Provide the (x, y) coordinate of the cell's center where the given text is located.  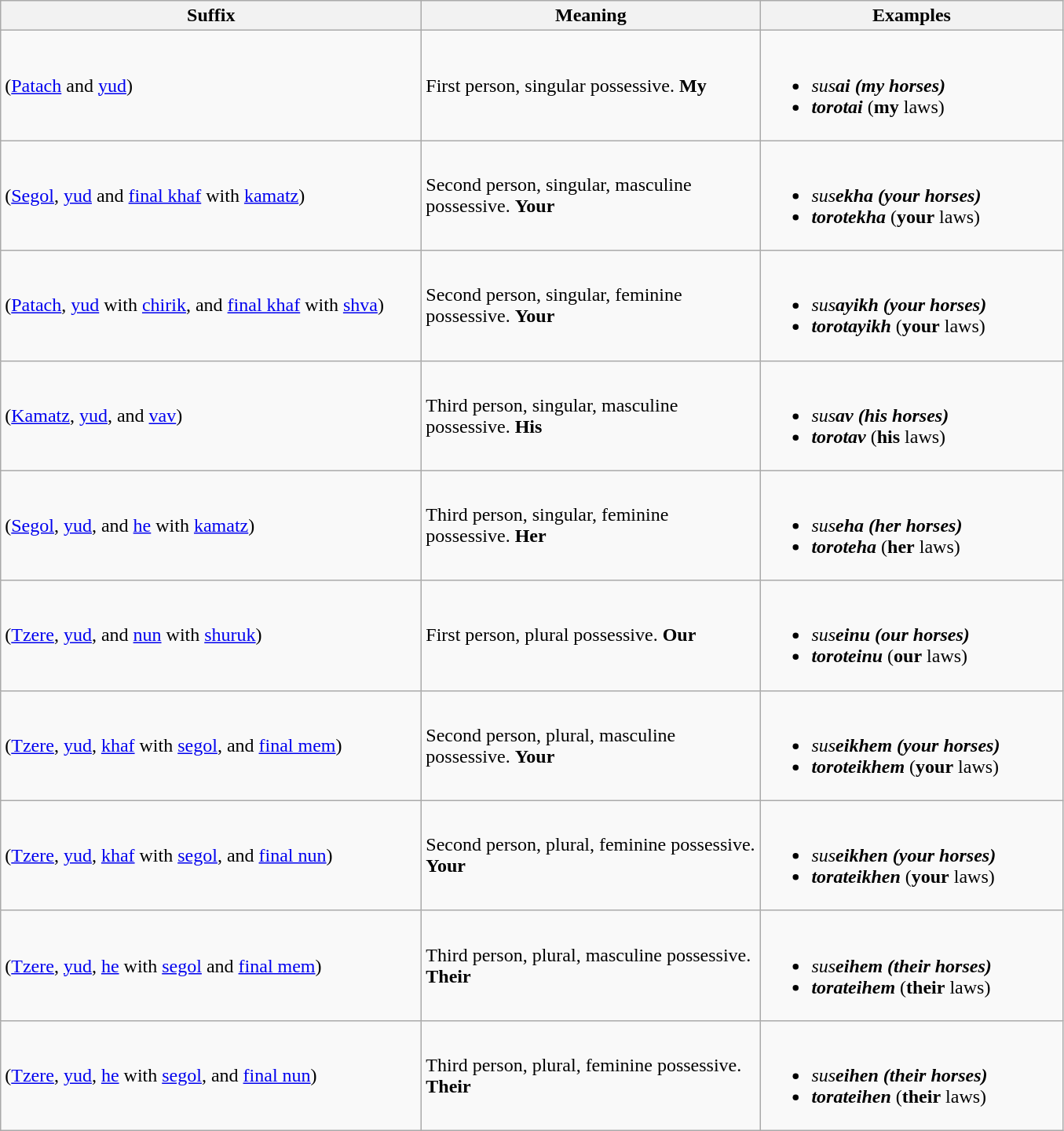
suseihem (their horses) torateihem (their laws) (912, 965)
(Kamatz, yud, and vav) (211, 415)
Third person, plural, feminine possessive. Their (591, 1075)
(Tzere, yud, khaf with segol, and final mem) (211, 745)
Third person, plural, masculine possessive. Their (591, 965)
Third person, singular, masculine possessive. His (591, 415)
(Segol, yud, and he with kamatz) (211, 525)
First person, singular possessive. My (591, 86)
suseha (her horses) toroteha (her laws) (912, 525)
(Patach, yud with chirik, and final khaf with shva) (211, 306)
(Tzere, yud, and nun with shuruk) (211, 635)
Meaning (591, 16)
susayikh (your horses) torotayikh (your laws) (912, 306)
suseinu (our horses) toroteinu (our laws) (912, 635)
(Tzere, yud, he with segol, and final nun) (211, 1075)
susav (his horses) torotav (his laws) (912, 415)
Third person, singular, feminine possessive. Her (591, 525)
Second person, plural, feminine possessive. Your (591, 855)
Second person, singular, masculine possessive. Your (591, 196)
susai (my horses) torotai (my laws) (912, 86)
Second person, plural, masculine possessive. Your (591, 745)
susekha (your horses) torotekha (your laws) (912, 196)
(Tzere, yud, khaf with segol, and final nun) (211, 855)
Examples (912, 16)
(Patach and yud) (211, 86)
Second person, singular, feminine possessive. Your (591, 306)
suseihen (their horses) torateihen (their laws) (912, 1075)
suseikhem (your horses) toroteikhem (your laws) (912, 745)
(Tzere, yud, he with segol and final mem) (211, 965)
(Segol, yud and final khaf with kamatz) (211, 196)
Suffix (211, 16)
First person, plural possessive. Our (591, 635)
suseikhen (your horses) torateikhen (your laws) (912, 855)
